Locate the cell with the specified text and output its [x, y] center coordinate. 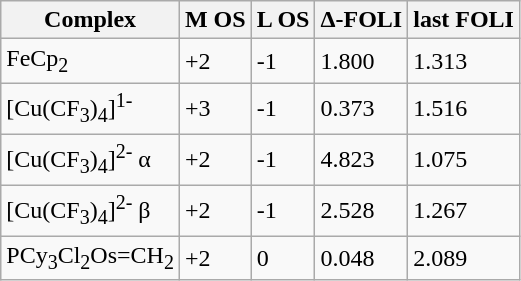
Complex [90, 20]
0.048 [362, 258]
1.267 [464, 210]
M OS [215, 20]
last FOLI [464, 20]
+3 [215, 108]
[Cu(CF3)4]2- β [90, 210]
FeCp2 [90, 61]
1.800 [362, 61]
2.089 [464, 258]
1.075 [464, 160]
1.516 [464, 108]
[Cu(CF3)4]1- [90, 108]
2.528 [362, 210]
[Cu(CF3)4]2- α [90, 160]
L OS [283, 20]
PCy3Cl2Os=CH2 [90, 258]
1.313 [464, 61]
4.823 [362, 160]
0 [283, 258]
0.373 [362, 108]
Δ-FOLI [362, 20]
